Identify which cell holds the provided text, then report its [X, Y] central coordinate. 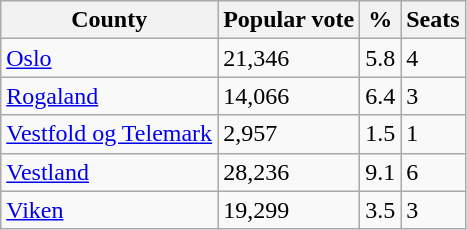
Oslo [110, 58]
9.1 [380, 172]
Rogaland [110, 96]
1 [433, 134]
6.4 [380, 96]
19,299 [289, 210]
2,957 [289, 134]
14,066 [289, 96]
Seats [433, 20]
5.8 [380, 58]
Popular vote [289, 20]
28,236 [289, 172]
% [380, 20]
6 [433, 172]
3.5 [380, 210]
21,346 [289, 58]
Vestfold og Telemark [110, 134]
Viken [110, 210]
Vestland [110, 172]
County [110, 20]
4 [433, 58]
1.5 [380, 134]
